Determine the [x, y] coordinate at the center of the cell enclosing the given text.  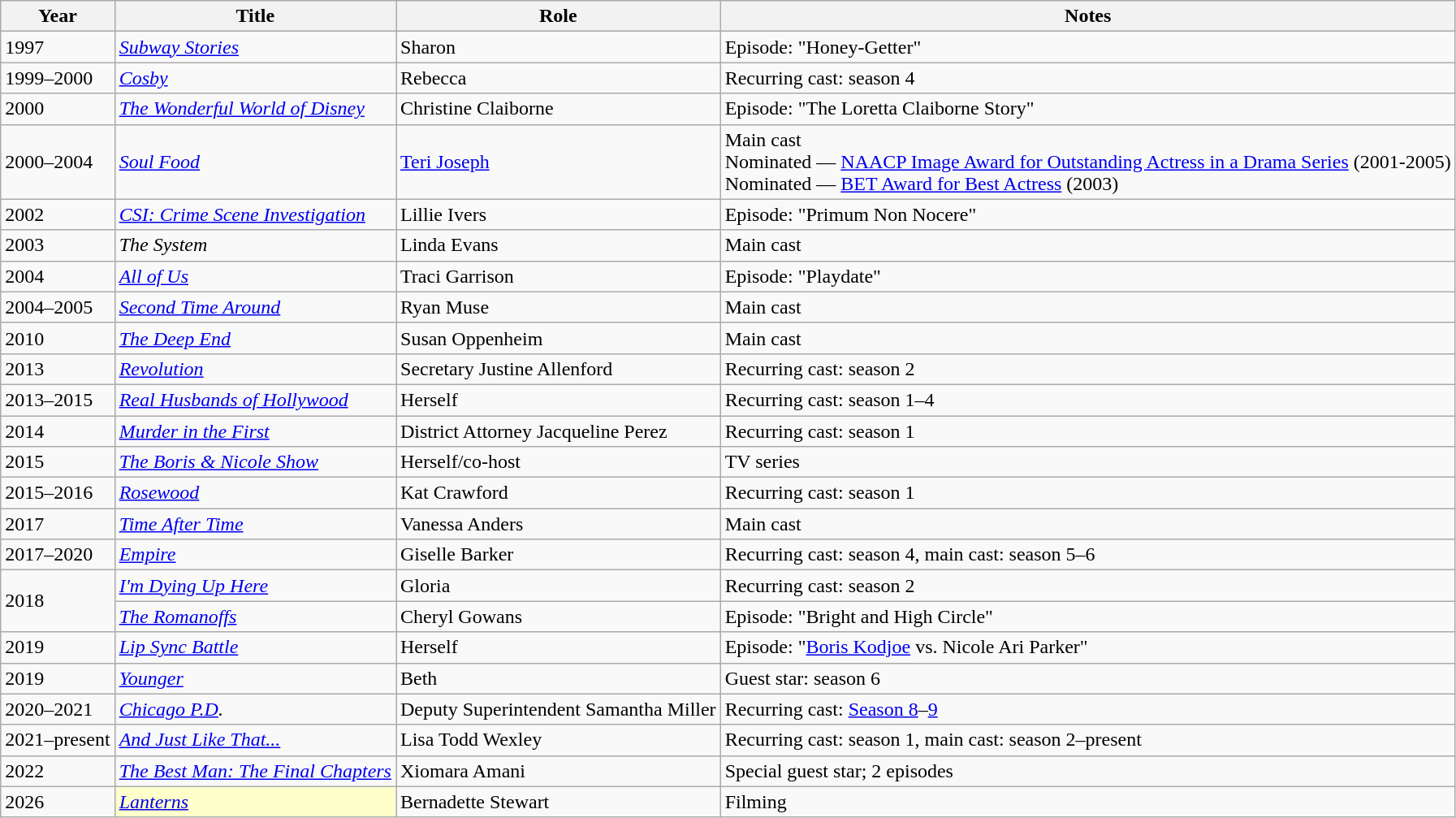
Murder in the First [255, 431]
Notes [1088, 16]
2000–2004 [58, 162]
Kat Crawford [559, 493]
Giselle Barker [559, 555]
Sharon [559, 47]
2013 [58, 369]
Recurring cast: season 4, main cast: season 5–6 [1088, 555]
Vanessa Anders [559, 524]
Recurring cast: season 1, main cast: season 2–present [1088, 740]
All of Us [255, 276]
The Wonderful World of Disney [255, 109]
2015 [58, 462]
Episode: "Bright and High Circle" [1088, 617]
2010 [58, 338]
Younger [255, 678]
2014 [58, 431]
Lillie Ivers [559, 214]
District Attorney Jacqueline Perez [559, 431]
Cheryl Gowans [559, 617]
Episode: "Playdate" [1088, 276]
2002 [58, 214]
Special guest star; 2 episodes [1088, 771]
Real Husbands of Hollywood [255, 400]
Second Time Around [255, 307]
2000 [58, 109]
Year [58, 16]
Herself/co-host [559, 462]
2017 [58, 524]
Episode: "Boris Kodjoe vs. Nicole Ari Parker" [1088, 647]
Ryan Muse [559, 307]
Cosby [255, 78]
Revolution [255, 369]
2015–2016 [58, 493]
The Romanoffs [255, 617]
Filming [1088, 802]
Bernadette Stewart [559, 802]
Rosewood [255, 493]
The Boris & Nicole Show [255, 462]
Role [559, 16]
Traci Garrison [559, 276]
1997 [58, 47]
TV series [1088, 462]
Chicago P.D. [255, 709]
2013–2015 [58, 400]
Recurring cast: season 1–4 [1088, 400]
2021–present [58, 740]
Xiomara Amani [559, 771]
Lip Sync Battle [255, 647]
Beth [559, 678]
Lanterns [255, 802]
2003 [58, 245]
Gloria [559, 586]
Rebecca [559, 78]
2020–2021 [58, 709]
Episode: "The Loretta Claiborne Story" [1088, 109]
Susan Oppenheim [559, 338]
2017–2020 [58, 555]
Teri Joseph [559, 162]
2018 [58, 601]
1999–2000 [58, 78]
Deputy Superintendent Samantha Miller [559, 709]
Time After Time [255, 524]
2026 [58, 802]
Empire [255, 555]
Episode: "Honey-Getter" [1088, 47]
Episode: "Primum Non Nocere" [1088, 214]
Guest star: season 6 [1088, 678]
The Deep End [255, 338]
Christine Claiborne [559, 109]
And Just Like That... [255, 740]
Soul Food [255, 162]
Secretary Justine Allenford [559, 369]
2004 [58, 276]
Title [255, 16]
2022 [58, 771]
Linda Evans [559, 245]
I'm Dying Up Here [255, 586]
Main castNominated — NAACP Image Award for Outstanding Actress in a Drama Series (2001-2005)Nominated — BET Award for Best Actress (2003) [1088, 162]
CSI: Crime Scene Investigation [255, 214]
The System [255, 245]
The Best Man: The Final Chapters [255, 771]
2004–2005 [58, 307]
Subway Stories [255, 47]
Recurring cast: season 4 [1088, 78]
Recurring cast: Season 8–9 [1088, 709]
Lisa Todd Wexley [559, 740]
